Pinpoint the cell where the given text exists, returning its [x, y] midpoint coordinate. 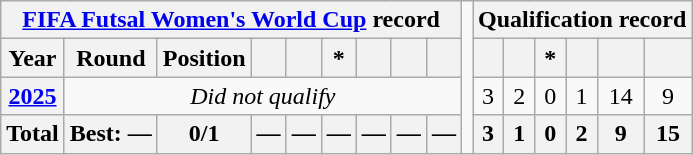
FIFA Futsal Women's World Cup record [232, 20]
Year [33, 58]
Qualification record [582, 20]
Round [110, 58]
15 [668, 134]
Did not qualify [262, 96]
0/1 [204, 134]
Best: — [110, 134]
2025 [33, 96]
Position [204, 58]
Total [33, 134]
14 [620, 96]
